Search for the cell housing the specified text and yield its [X, Y] center coordinate. 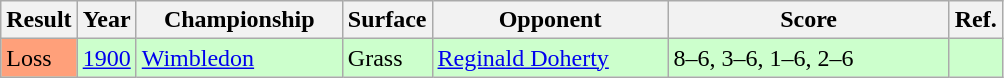
Grass [387, 58]
Opponent [550, 20]
Reginald Doherty [550, 58]
8–6, 3–6, 1–6, 2–6 [808, 58]
Ref. [976, 20]
Championship [239, 20]
Surface [387, 20]
Result [39, 20]
1900 [106, 58]
Loss [39, 58]
Year [106, 20]
Wimbledon [239, 58]
Score [808, 20]
